Capture the cell that displays the provided text and extract its (x, y) central coordinate. 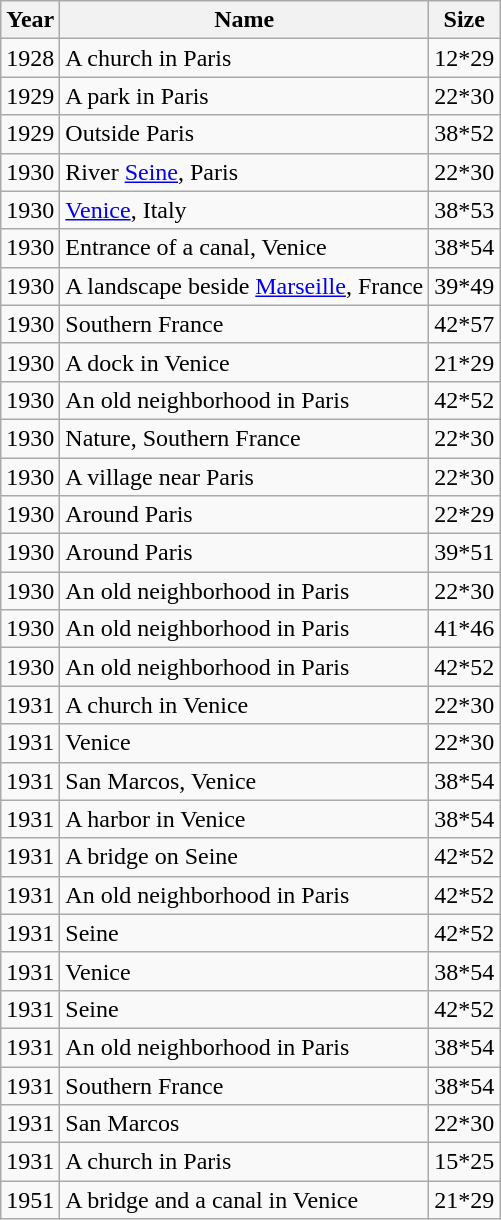
A village near Paris (244, 477)
San Marcos (244, 1124)
Venice, Italy (244, 210)
41*46 (464, 629)
Entrance of a canal, Venice (244, 248)
39*49 (464, 286)
A bridge and a canal in Venice (244, 1200)
39*51 (464, 553)
Year (30, 20)
River Seine, Paris (244, 172)
38*53 (464, 210)
Size (464, 20)
38*52 (464, 134)
1928 (30, 58)
A landscape beside Marseille, France (244, 286)
A church in Venice (244, 705)
12*29 (464, 58)
A harbor in Venice (244, 819)
Name (244, 20)
A park in Paris (244, 96)
A bridge on Seine (244, 857)
1951 (30, 1200)
42*57 (464, 324)
A dock in Venice (244, 362)
Nature, Southern France (244, 438)
Outside Paris (244, 134)
22*29 (464, 515)
15*25 (464, 1162)
San Marcos, Venice (244, 781)
